Return the (X, Y) coordinate for the center point of the cell that contains the specified text.  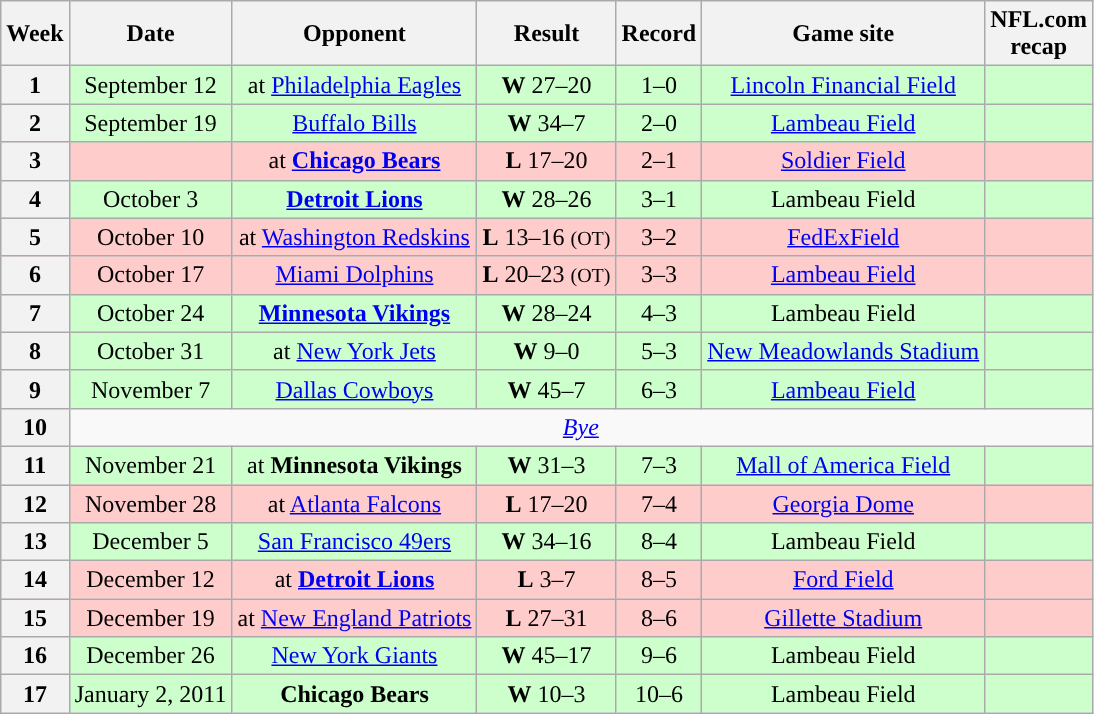
11 (35, 465)
Result (546, 34)
8–5 (659, 580)
Opponent (354, 34)
November 7 (150, 389)
October 3 (150, 199)
Mall of America Field (844, 465)
1–0 (659, 85)
2–1 (659, 161)
December 12 (150, 580)
at Philadelphia Eagles (354, 85)
FedExField (844, 237)
1 (35, 85)
Buffalo Bills (354, 123)
3–3 (659, 275)
at Minnesota Vikings (354, 465)
7–3 (659, 465)
W 27–20 (546, 85)
10–6 (659, 694)
at Chicago Bears (354, 161)
W 28–24 (546, 313)
November 28 (150, 503)
New Meadowlands Stadium (844, 351)
December 26 (150, 656)
September 19 (150, 123)
8–6 (659, 618)
October 31 (150, 351)
8–4 (659, 542)
5 (35, 237)
14 (35, 580)
Lincoln Financial Field (844, 85)
Georgia Dome (844, 503)
NFL.comrecap (1039, 34)
6 (35, 275)
January 2, 2011 (150, 694)
6–3 (659, 389)
October 10 (150, 237)
at New York Jets (354, 351)
W 9–0 (546, 351)
at Detroit Lions (354, 580)
September 12 (150, 85)
9 (35, 389)
4–3 (659, 313)
10 (35, 427)
3 (35, 161)
October 24 (150, 313)
October 17 (150, 275)
at Atlanta Falcons (354, 503)
3–1 (659, 199)
Soldier Field (844, 161)
at New England Patriots (354, 618)
3–2 (659, 237)
Detroit Lions (354, 199)
December 19 (150, 618)
Gillette Stadium (844, 618)
November 21 (150, 465)
Date (150, 34)
Game site (844, 34)
Dallas Cowboys (354, 389)
Bye (580, 427)
W 10–3 (546, 694)
W 45–17 (546, 656)
17 (35, 694)
7 (35, 313)
December 5 (150, 542)
12 (35, 503)
Minnesota Vikings (354, 313)
W 34–7 (546, 123)
7–4 (659, 503)
4 (35, 199)
9–6 (659, 656)
L 13–16 (OT) (546, 237)
8 (35, 351)
W 45–7 (546, 389)
L 27–31 (546, 618)
L 20–23 (OT) (546, 275)
Miami Dolphins (354, 275)
15 (35, 618)
13 (35, 542)
2 (35, 123)
16 (35, 656)
New York Giants (354, 656)
W 31–3 (546, 465)
W 28–26 (546, 199)
Week (35, 34)
at Washington Redskins (354, 237)
Ford Field (844, 580)
L 3–7 (546, 580)
2–0 (659, 123)
5–3 (659, 351)
Record (659, 34)
W 34–16 (546, 542)
San Francisco 49ers (354, 542)
Chicago Bears (354, 694)
